For the text-containing cell, return its midpoint in [x, y] coordinate format. 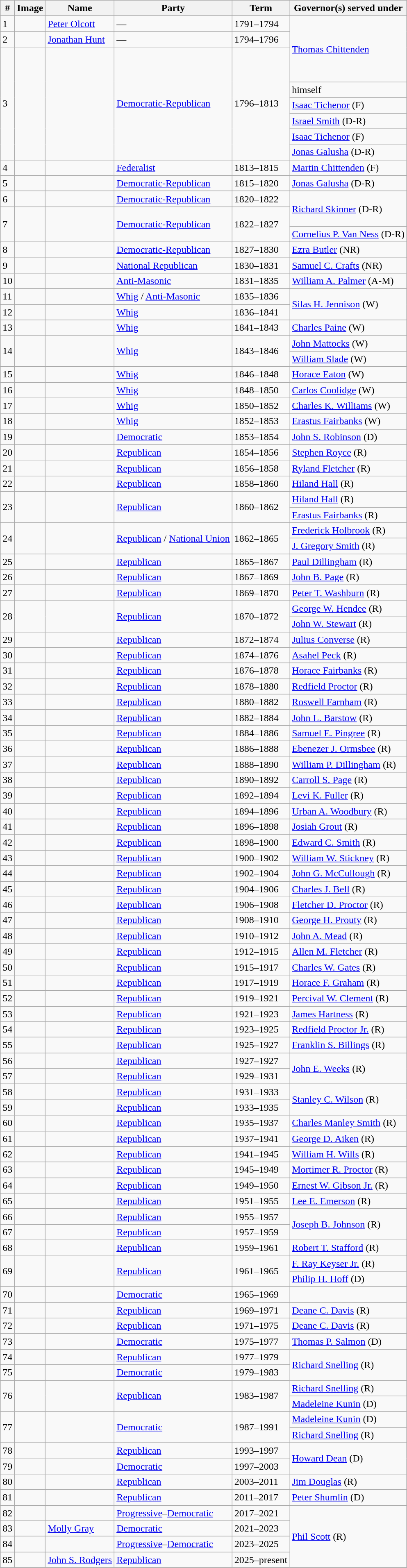
Robert T. Stafford (R) [348, 1248]
55 [7, 1045]
1896–1898 [261, 827]
1900–1902 [261, 858]
John A. Mead (R) [348, 936]
George H. Prouty (R) [348, 920]
John S. Rodgers [80, 1560]
54 [7, 1030]
Fletcher D. Proctor (R) [348, 905]
1983–1987 [261, 1396]
Urban A. Woodbury (R) [348, 811]
George D. Aiken (R) [348, 1139]
Phil Scott (R) [348, 1536]
Peter Shumlin (D) [348, 1497]
Horace F. Graham (R) [348, 983]
National Republican [173, 265]
22 [7, 483]
Term [261, 8]
76 [7, 1396]
75 [7, 1373]
Martin Chittenden (F) [348, 168]
2003–2011 [261, 1482]
Thomas P. Salmon (D) [348, 1341]
1959–1961 [261, 1248]
Jonathan Hunt [80, 39]
George W. Hendee (R) [348, 608]
2017–2021 [261, 1513]
Josiah Grout (R) [348, 827]
Frederick Holbrook (R) [348, 531]
Anti-Masonic [173, 281]
8 [7, 250]
65 [7, 1201]
# [7, 8]
John B. Page (R) [348, 577]
66 [7, 1216]
38 [7, 780]
64 [7, 1185]
85 [7, 1560]
Ernest W. Gibson Jr. (R) [348, 1185]
Paul Dillingham (R) [348, 562]
31 [7, 671]
1846–1848 [261, 374]
36 [7, 749]
47 [7, 920]
2 [7, 39]
1894–1896 [261, 811]
1902–1904 [261, 874]
1880–1882 [261, 702]
Cornelius P. Van Ness (D-R) [348, 234]
1945–1949 [261, 1170]
1898–1900 [261, 842]
1949–1950 [261, 1185]
1831–1835 [261, 281]
20 [7, 452]
Federalist [173, 168]
17 [7, 406]
Charles Paine (W) [348, 328]
1908–1910 [261, 920]
1955–1957 [261, 1216]
1993–1997 [261, 1450]
40 [7, 811]
James Hartness (R) [348, 1014]
73 [7, 1341]
Levi K. Fuller (R) [348, 796]
Peter T. Washburn (R) [348, 593]
Samuel C. Crafts (NR) [348, 265]
1927–1927 [261, 1061]
Redfield Proctor Jr. (R) [348, 1030]
Molly Gray [80, 1529]
1977–1979 [261, 1357]
Name [80, 8]
1813–1815 [261, 168]
Redfield Proctor (R) [348, 686]
30 [7, 655]
59 [7, 1107]
33 [7, 702]
16 [7, 390]
John L. Barstow (R) [348, 717]
1860–1862 [261, 507]
Peter Olcott [80, 24]
9 [7, 265]
1865–1867 [261, 562]
70 [7, 1295]
Carroll S. Page (R) [348, 780]
1856–1858 [261, 468]
1848–1850 [261, 390]
58 [7, 1092]
14 [7, 351]
45 [7, 889]
29 [7, 640]
1870–1872 [261, 616]
1904–1906 [261, 889]
1862–1865 [261, 538]
12 [7, 312]
1843–1846 [261, 351]
2021–2023 [261, 1529]
Edward C. Smith (R) [348, 842]
1890–1892 [261, 780]
1979–1983 [261, 1373]
57 [7, 1076]
Israel Smith (D-R) [348, 121]
1794–1796 [261, 39]
1919–1921 [261, 998]
John W. Stewart (R) [348, 624]
49 [7, 951]
6 [7, 199]
1882–1884 [261, 717]
Ezra Butler (NR) [348, 250]
1971–1975 [261, 1326]
25 [7, 562]
Howard Dean (D) [348, 1458]
51 [7, 983]
Party [173, 8]
1820–1822 [261, 199]
24 [7, 538]
1975–1977 [261, 1341]
Philip H. Hoff (D) [348, 1279]
1906–1908 [261, 905]
Allen M. Fletcher (R) [348, 951]
1957–1959 [261, 1232]
1923–1925 [261, 1030]
1965–1969 [261, 1295]
1937–1941 [261, 1139]
Mortimer R. Proctor (R) [348, 1170]
John S. Robinson (D) [348, 437]
11 [7, 297]
Thomas Chittenden [348, 49]
William W. Stickney (R) [348, 858]
John E. Weeks (R) [348, 1069]
Roswell Farnham (R) [348, 702]
79 [7, 1466]
Charles Manley Smith (R) [348, 1123]
1888–1890 [261, 764]
1912–1915 [261, 951]
41 [7, 827]
Lee E. Emerson (R) [348, 1201]
1836–1841 [261, 312]
2023–2025 [261, 1544]
67 [7, 1232]
15 [7, 374]
35 [7, 733]
1869–1870 [261, 593]
1822–1827 [261, 224]
Ebenezer J. Ormsbee (R) [348, 749]
82 [7, 1513]
Asahel Peck (R) [348, 655]
19 [7, 437]
63 [7, 1170]
74 [7, 1357]
5 [7, 183]
1961–1965 [261, 1271]
1874–1876 [261, 655]
John G. McCullough (R) [348, 874]
Charles K. Williams (W) [348, 406]
1921–1923 [261, 1014]
1878–1880 [261, 686]
1876–1878 [261, 671]
Stanley C. Wilson (R) [348, 1100]
42 [7, 842]
21 [7, 468]
Republican / National Union [173, 538]
1969–1971 [261, 1310]
Jim Douglas (R) [348, 1482]
10 [7, 281]
1929–1931 [261, 1076]
Ryland Fletcher (R) [348, 468]
1872–1874 [261, 640]
himself [348, 90]
68 [7, 1248]
1841–1843 [261, 328]
32 [7, 686]
William A. Palmer (A-M) [348, 281]
44 [7, 874]
1884–1886 [261, 733]
Image [30, 8]
J. Gregory Smith (R) [348, 546]
1987–1991 [261, 1427]
81 [7, 1497]
1827–1830 [261, 250]
Carlos Coolidge (W) [348, 390]
1910–1912 [261, 936]
Stephen Royce (R) [348, 452]
Richard Skinner (D-R) [348, 209]
1854–1856 [261, 452]
William Slade (W) [348, 359]
1917–1919 [261, 983]
69 [7, 1271]
1886–1888 [261, 749]
Percival W. Clement (R) [348, 998]
37 [7, 764]
1951–1955 [261, 1201]
52 [7, 998]
1815–1820 [261, 183]
78 [7, 1450]
Charles W. Gates (R) [348, 967]
1997–2003 [261, 1466]
39 [7, 796]
John Mattocks (W) [348, 343]
1 [7, 24]
1867–1869 [261, 577]
2025–present [261, 1560]
Samuel E. Pingree (R) [348, 733]
3 [7, 103]
46 [7, 905]
Erastus Fairbanks (R) [348, 515]
Charles J. Bell (R) [348, 889]
84 [7, 1544]
1852–1853 [261, 421]
43 [7, 858]
27 [7, 593]
1850–1852 [261, 406]
1835–1836 [261, 297]
71 [7, 1310]
80 [7, 1482]
1941–1945 [261, 1154]
26 [7, 577]
1915–1917 [261, 967]
72 [7, 1326]
Erastus Fairbanks (W) [348, 421]
2011–2017 [261, 1497]
1892–1894 [261, 796]
1853–1854 [261, 437]
1931–1933 [261, 1092]
1791–1794 [261, 24]
83 [7, 1529]
1933–1935 [261, 1107]
1925–1927 [261, 1045]
13 [7, 328]
F. Ray Keyser Jr. (R) [348, 1263]
18 [7, 421]
Horace Fairbanks (R) [348, 671]
28 [7, 616]
60 [7, 1123]
William P. Dillingham (R) [348, 764]
1796–1813 [261, 103]
Silas H. Jennison (W) [348, 304]
Horace Eaton (W) [348, 374]
Joseph B. Johnson (R) [348, 1224]
1830–1831 [261, 265]
Governor(s) served under [348, 8]
61 [7, 1139]
77 [7, 1427]
56 [7, 1061]
4 [7, 168]
23 [7, 507]
1935–1937 [261, 1123]
Whig / Anti-Masonic [173, 297]
62 [7, 1154]
7 [7, 224]
Julius Converse (R) [348, 640]
Franklin S. Billings (R) [348, 1045]
William H. Wills (R) [348, 1154]
1858–1860 [261, 483]
50 [7, 967]
48 [7, 936]
53 [7, 1014]
34 [7, 717]
